Return (X, Y) of the center of cell containing provided text 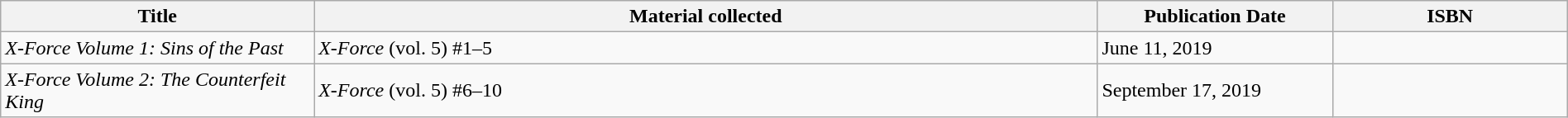
X-Force (vol. 5) #1–5 (706, 48)
X-Force Volume 2: The Counterfeit King (157, 91)
Publication Date (1215, 17)
ISBN (1450, 17)
X-Force Volume 1: Sins of the Past (157, 48)
June 11, 2019 (1215, 48)
X-Force (vol. 5) #6–10 (706, 91)
Material collected (706, 17)
Title (157, 17)
September 17, 2019 (1215, 91)
